Identify which cell holds the provided text, then report its [X, Y] central coordinate. 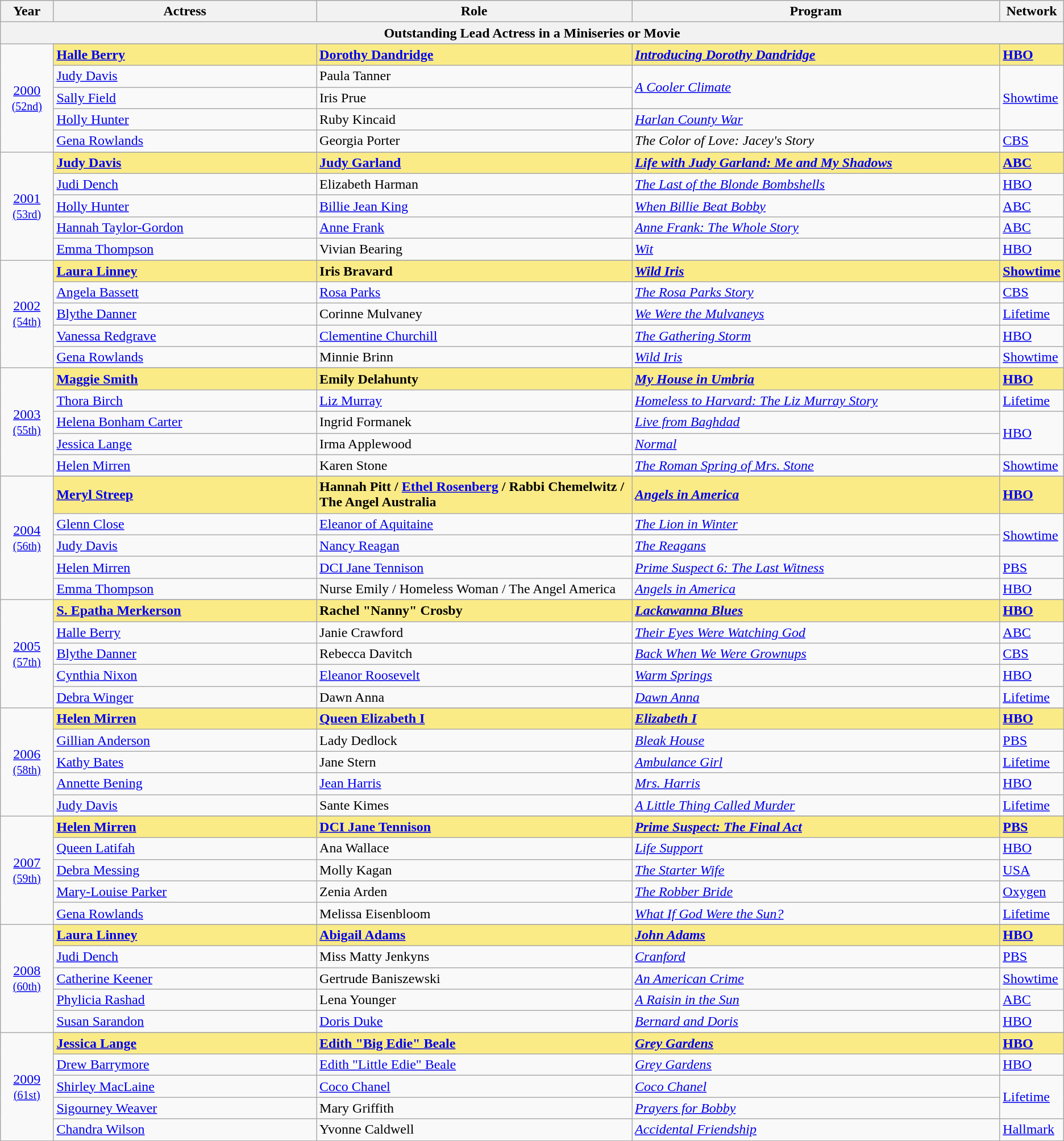
Annette Bening [185, 784]
Oxygen [1032, 892]
Network [1032, 11]
Program [816, 11]
Clementine Churchill [474, 336]
Catherine Keener [185, 978]
Gillian Anderson [185, 740]
Live from Baghdad [816, 422]
The Color of Love: Jacey's Story [816, 141]
Paula Tanner [474, 76]
2001(53rd) [27, 206]
Queen Elizabeth I [474, 719]
When Billie Beat Bobby [816, 206]
Kathy Bates [185, 762]
The Lion in Winter [816, 524]
Chandra Wilson [185, 1130]
Molly Kagan [474, 870]
Debra Messing [185, 870]
S. Epatha Merkerson [185, 610]
Hannah Taylor-Gordon [185, 227]
Meryl Streep [185, 494]
Mrs. Harris [816, 784]
Sally Field [185, 98]
2004(56th) [27, 538]
Lackawanna Blues [816, 610]
Life Support [816, 848]
2007(59th) [27, 870]
Elizabeth I [816, 719]
Bleak House [816, 740]
Jane Stern [474, 762]
What If God Were the Sun? [816, 913]
Back When We Were Grownups [816, 654]
Vanessa Redgrave [185, 336]
We Were the Mulvaneys [816, 314]
Lady Dedlock [474, 740]
Prime Suspect: The Final Act [816, 827]
2000(52nd) [27, 98]
Iris Prue [474, 98]
Dorothy Dandridge [474, 55]
The Robber Bride [816, 892]
Life with Judy Garland: Me and My Shadows [816, 163]
My House in Umbria [816, 379]
Liz Murray [474, 401]
Mary-Louise Parker [185, 892]
Elizabeth Harman [474, 184]
The Roman Spring of Mrs. Stone [816, 465]
The Starter Wife [816, 870]
Warm Springs [816, 676]
Lena Younger [474, 1000]
Cranford [816, 956]
Prayers for Bobby [816, 1108]
Ingrid Formanek [474, 422]
Ambulance Girl [816, 762]
Role [474, 11]
Judy Garland [474, 163]
Vivian Bearing [474, 249]
Eleanor Roosevelt [474, 676]
Actress [185, 11]
Queen Latifah [185, 848]
Drew Barrymore [185, 1065]
Cynthia Nixon [185, 676]
Anne Frank [474, 227]
Year [27, 11]
Eleanor of Aquitaine [474, 524]
Jean Harris [474, 784]
2009(61st) [27, 1086]
Rosa Parks [474, 293]
Billie Jean King [474, 206]
A Little Thing Called Murder [816, 805]
Hallmark [1032, 1130]
Thora Birch [185, 401]
Zenia Arden [474, 892]
Harlan County War [816, 119]
Abigail Adams [474, 935]
Edith "Little Edie" Beale [474, 1065]
A Cooler Climate [816, 87]
Sigourney Weaver [185, 1108]
2006(58th) [27, 762]
Gertrude Baniszewski [474, 978]
Their Eyes Were Watching God [816, 632]
Rebecca Davitch [474, 654]
USA [1032, 870]
Accidental Friendship [816, 1130]
Bernard and Doris [816, 1022]
Melissa Eisenbloom [474, 913]
An American Crime [816, 978]
Debra Winger [185, 697]
Irma Applewood [474, 444]
Phylicia Rashad [185, 1000]
Maggie Smith [185, 379]
Normal [816, 444]
Mary Griffith [474, 1108]
Shirley MacLaine [185, 1086]
2008(60th) [27, 978]
John Adams [816, 935]
Introducing Dorothy Dandridge [816, 55]
Angela Bassett [185, 293]
Outstanding Lead Actress in a Miniseries or Movie [532, 33]
2003(55th) [27, 422]
Wit [816, 249]
Rachel "Nanny" Crosby [474, 610]
Edith "Big Edie" Beale [474, 1043]
Yvonne Caldwell [474, 1130]
Sante Kimes [474, 805]
Doris Duke [474, 1022]
The Last of the Blonde Bombshells [816, 184]
Janie Crawford [474, 632]
Nancy Reagan [474, 545]
Susan Sarandon [185, 1022]
2005(57th) [27, 653]
Karen Stone [474, 465]
Hannah Pitt / Ethel Rosenberg / Rabbi Chemelwitz / The Angel Australia [474, 494]
Helena Bonham Carter [185, 422]
2002(54th) [27, 314]
Glenn Close [185, 524]
The Gathering Storm [816, 336]
Miss Matty Jenkyns [474, 956]
Prime Suspect 6: The Last Witness [816, 567]
Iris Bravard [474, 271]
A Raisin in the Sun [816, 1000]
Minnie Brinn [474, 357]
The Rosa Parks Story [816, 293]
Ana Wallace [474, 848]
Homeless to Harvard: The Liz Murray Story [816, 401]
Nurse Emily / Homeless Woman / The Angel America [474, 589]
Georgia Porter [474, 141]
Anne Frank: The Whole Story [816, 227]
Emily Delahunty [474, 379]
Corinne Mulvaney [474, 314]
The Reagans [816, 545]
Ruby Kincaid [474, 119]
